From the cell containing the given text, extract its center point as (X, Y) coordinate. 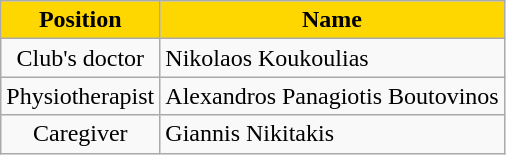
Giannis Nikitakis (332, 134)
Nikolaos Koukoulias (332, 58)
Caregiver (80, 134)
Club's doctor (80, 58)
Position (80, 20)
Alexandros Panagiotis Boutovinos (332, 96)
Name (332, 20)
Physiotherapist (80, 96)
